For the text-containing cell, return its midpoint in [X, Y] coordinate format. 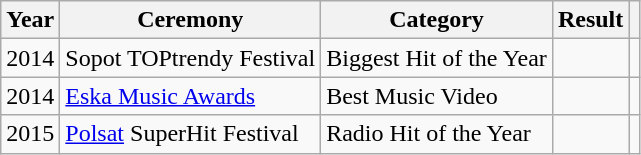
Result [590, 20]
Biggest Hit of the Year [437, 58]
Ceremony [190, 20]
2015 [30, 134]
Polsat SuperHit Festival [190, 134]
Radio Hit of the Year [437, 134]
Eska Music Awards [190, 96]
Sopot TOPtrendy Festival [190, 58]
Category [437, 20]
Year [30, 20]
Best Music Video [437, 96]
